Identify which cell holds the provided text, then report its (x, y) central coordinate. 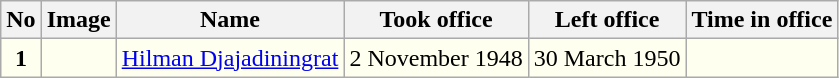
Took office (436, 20)
Left office (607, 20)
30 March 1950 (607, 58)
No (21, 20)
Hilman Djajadiningrat (230, 58)
Time in office (762, 20)
Image (78, 20)
Name (230, 20)
1 (21, 58)
2 November 1948 (436, 58)
